Determine the (X, Y) coordinate at the center of the cell enclosing the given text.  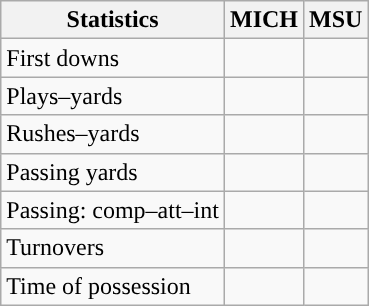
First downs (113, 58)
Passing: comp–att–int (113, 210)
Turnovers (113, 248)
Plays–yards (113, 96)
Rushes–yards (113, 134)
MICH (264, 20)
MSU (336, 20)
Passing yards (113, 172)
Statistics (113, 20)
Time of possession (113, 286)
